For the text-containing cell, return its midpoint in [X, Y] coordinate format. 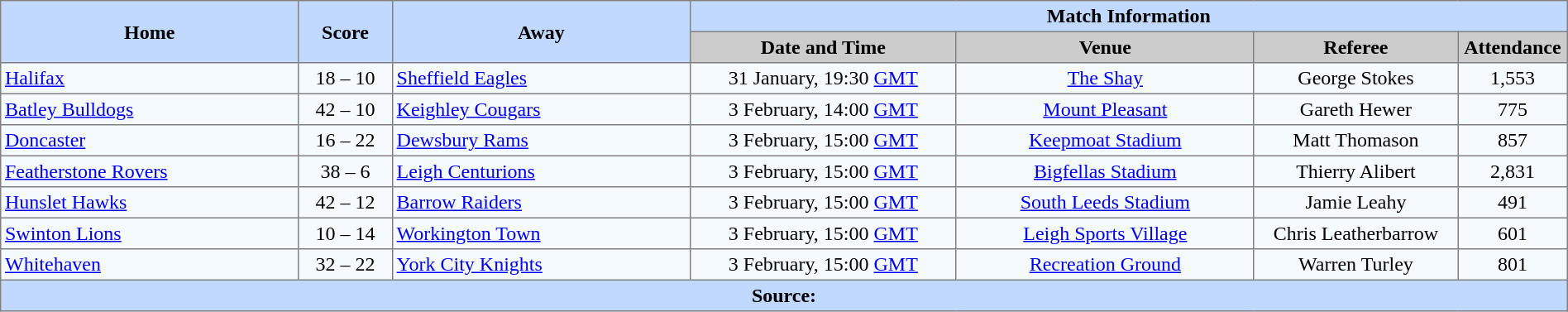
Mount Pleasant [1105, 109]
3 February, 14:00 GMT [823, 109]
George Stokes [1355, 79]
Bigfellas Stadium [1105, 171]
1,553 [1513, 79]
Recreation Ground [1105, 265]
42 – 12 [346, 203]
Barrow Raiders [541, 203]
Leigh Centurions [541, 171]
42 – 10 [346, 109]
601 [1513, 233]
Gareth Hewer [1355, 109]
775 [1513, 109]
857 [1513, 141]
Matt Thomason [1355, 141]
Venue [1105, 47]
Source: [784, 295]
491 [1513, 203]
Score [346, 31]
South Leeds Stadium [1105, 203]
York City Knights [541, 265]
Swinton Lions [150, 233]
Dewsbury Rams [541, 141]
Hunslet Hawks [150, 203]
Thierry Alibert [1355, 171]
Jamie Leahy [1355, 203]
Workington Town [541, 233]
Date and Time [823, 47]
Keepmoat Stadium [1105, 141]
16 – 22 [346, 141]
10 – 14 [346, 233]
Attendance [1513, 47]
Leigh Sports Village [1105, 233]
801 [1513, 265]
38 – 6 [346, 171]
Warren Turley [1355, 265]
Sheffield Eagles [541, 79]
32 – 22 [346, 265]
Whitehaven [150, 265]
Batley Bulldogs [150, 109]
Doncaster [150, 141]
31 January, 19:30 GMT [823, 79]
Referee [1355, 47]
Chris Leatherbarrow [1355, 233]
The Shay [1105, 79]
Match Information [1128, 17]
2,831 [1513, 171]
18 – 10 [346, 79]
Halifax [150, 79]
Featherstone Rovers [150, 171]
Away [541, 31]
Home [150, 31]
Keighley Cougars [541, 109]
